Pinpoint the cell where the given text exists, returning its (X, Y) midpoint coordinate. 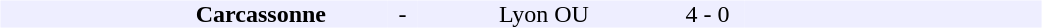
Carcassonne (261, 14)
- (403, 14)
Lyon OU (544, 14)
4 - 0 (707, 14)
